Pinpoint the cell where the given text exists, returning its [x, y] midpoint coordinate. 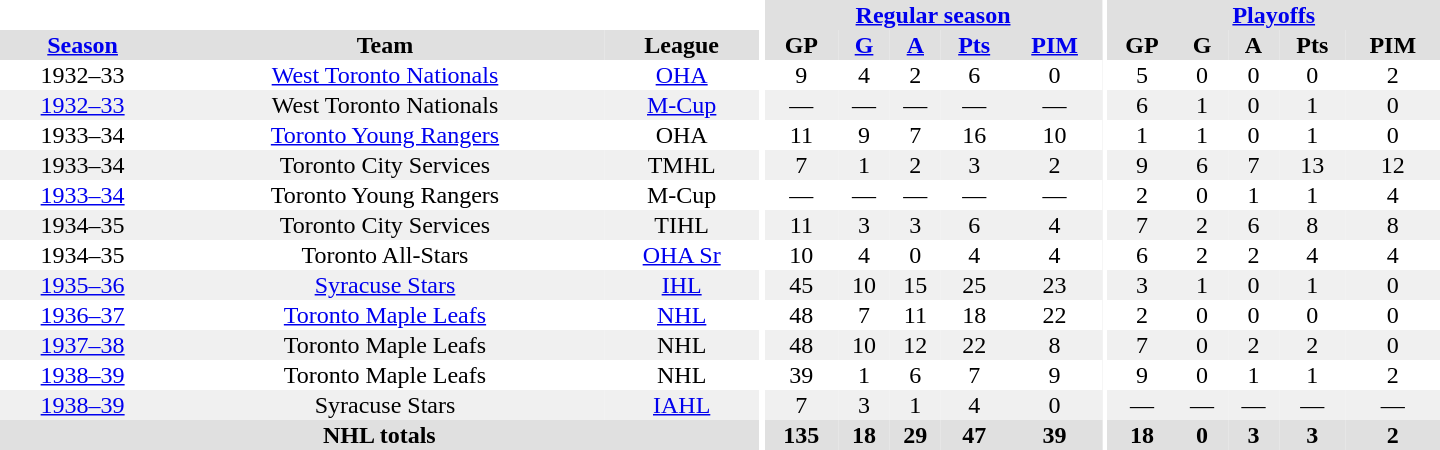
NHL totals [380, 435]
135 [801, 435]
IHL [682, 285]
1935–36 [82, 285]
29 [916, 435]
1937–38 [82, 345]
Team [384, 45]
TMHL [682, 165]
Toronto All-Stars [384, 255]
16 [974, 135]
45 [801, 285]
Season [82, 45]
Playoffs [1274, 15]
TIHL [682, 225]
25 [974, 285]
5 [1142, 75]
23 [1054, 285]
47 [974, 435]
1936–37 [82, 315]
IAHL [682, 405]
13 [1312, 165]
Regular season [932, 15]
OHA Sr [682, 255]
15 [916, 285]
League [682, 45]
